Find where the given text appears and provide that cell's center as (x, y) coordinate. 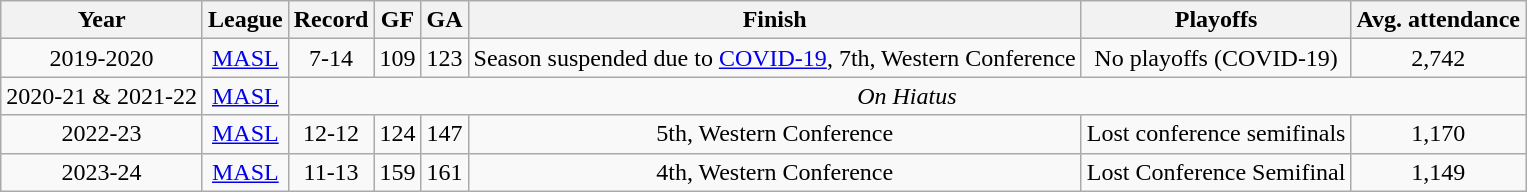
League (245, 20)
Lost Conference Semifinal (1216, 172)
Year (102, 20)
5th, Western Conference (774, 134)
GA (444, 20)
Lost conference semifinals (1216, 134)
109 (398, 58)
123 (444, 58)
11-13 (331, 172)
4th, Western Conference (774, 172)
Playoffs (1216, 20)
7-14 (331, 58)
2,742 (1438, 58)
1,170 (1438, 134)
2020-21 & 2021-22 (102, 96)
12-12 (331, 134)
Finish (774, 20)
Avg. attendance (1438, 20)
2019-2020 (102, 58)
Record (331, 20)
Season suspended due to COVID-19, 7th, Western Conference (774, 58)
124 (398, 134)
147 (444, 134)
1,149 (1438, 172)
GF (398, 20)
No playoffs (COVID-19) (1216, 58)
161 (444, 172)
On Hiatus (906, 96)
159 (398, 172)
2023-24 (102, 172)
2022-23 (102, 134)
